Scan for the cell matching the given text and deliver its [x, y] coordinate at center. 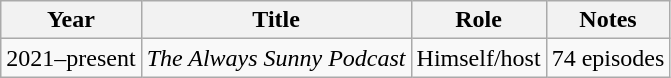
Himself/host [478, 58]
74 episodes [608, 58]
Title [276, 20]
Notes [608, 20]
Year [71, 20]
The Always Sunny Podcast [276, 58]
Role [478, 20]
2021–present [71, 58]
